Determine the (x, y) coordinate at the center of the cell enclosing the given text.  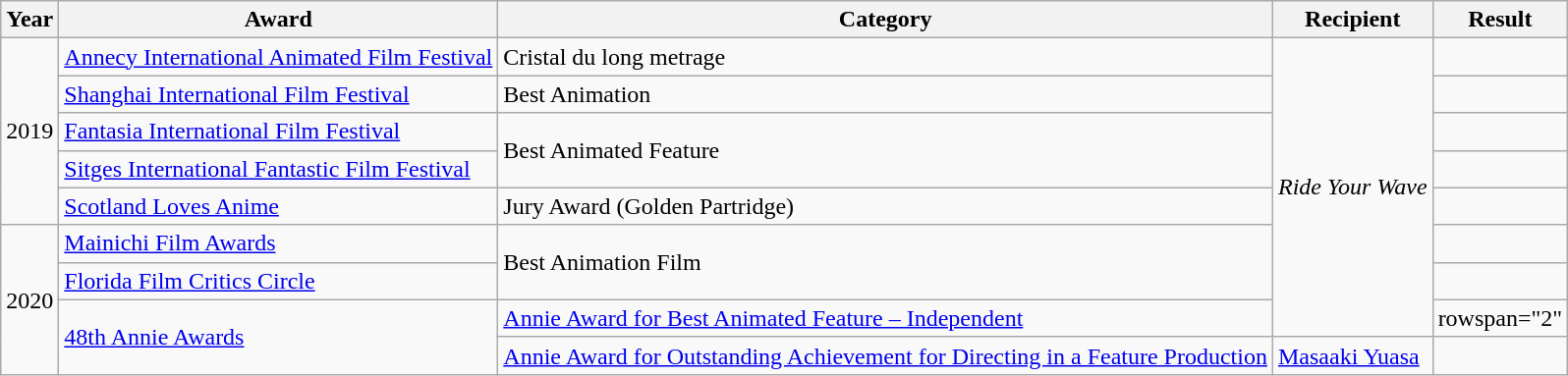
Cristal du long metrage (886, 57)
Category (886, 20)
Best Animation (886, 94)
Annecy International Animated Film Festival (279, 57)
Shanghai International Film Festival (279, 94)
Annie Award for Best Animated Feature – Independent (886, 318)
Result (1500, 20)
Best Animation Film (886, 262)
2020 (29, 299)
Best Animated Feature (886, 150)
Mainichi Film Awards (279, 243)
Sitges International Fantastic Film Festival (279, 169)
2019 (29, 132)
Scotland Loves Anime (279, 206)
Masaaki Yuasa (1352, 355)
Fantasia International Film Festival (279, 132)
rowspan="2" (1500, 318)
Recipient (1352, 20)
Jury Award (Golden Partridge) (886, 206)
Year (29, 20)
48th Annie Awards (279, 337)
Ride Your Wave (1352, 188)
Award (279, 20)
Annie Award for Outstanding Achievement for Directing in a Feature Production (886, 355)
Florida Film Critics Circle (279, 281)
